Return (x, y) of the center of cell containing provided text 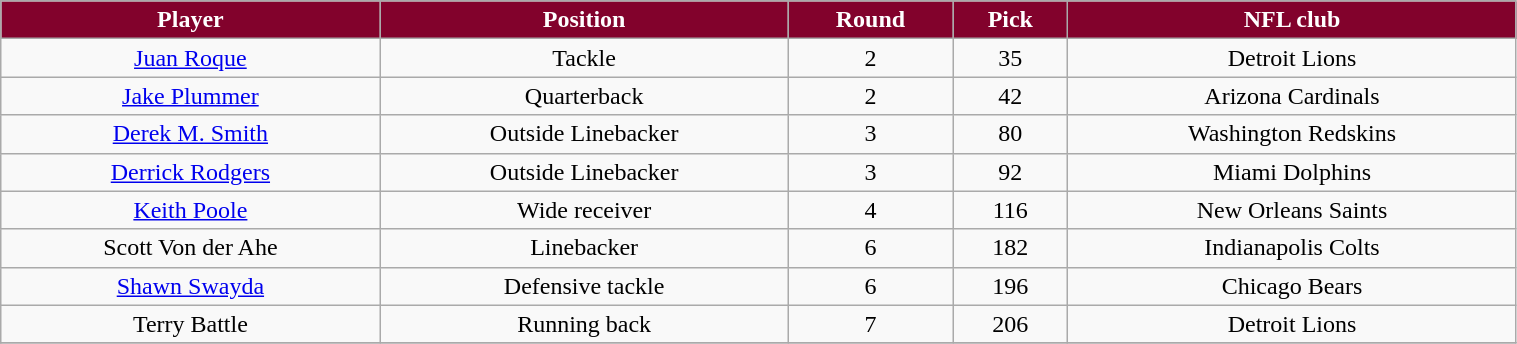
Keith Poole (190, 210)
Wide receiver (584, 210)
Player (190, 20)
NFL club (1292, 20)
182 (1010, 248)
Chicago Bears (1292, 286)
Pick (1010, 20)
Scott Von der Ahe (190, 248)
Quarterback (584, 96)
Shawn Swayda (190, 286)
Washington Redskins (1292, 134)
Linebacker (584, 248)
42 (1010, 96)
Terry Battle (190, 324)
Derrick Rodgers (190, 172)
Indianapolis Colts (1292, 248)
35 (1010, 58)
Derek M. Smith (190, 134)
196 (1010, 286)
Defensive tackle (584, 286)
Miami Dolphins (1292, 172)
Juan Roque (190, 58)
4 (870, 210)
Position (584, 20)
Round (870, 20)
New Orleans Saints (1292, 210)
Jake Plummer (190, 96)
92 (1010, 172)
116 (1010, 210)
7 (870, 324)
Running back (584, 324)
Tackle (584, 58)
80 (1010, 134)
Arizona Cardinals (1292, 96)
206 (1010, 324)
